Scan for the cell matching the given text and deliver its (X, Y) coordinate at center. 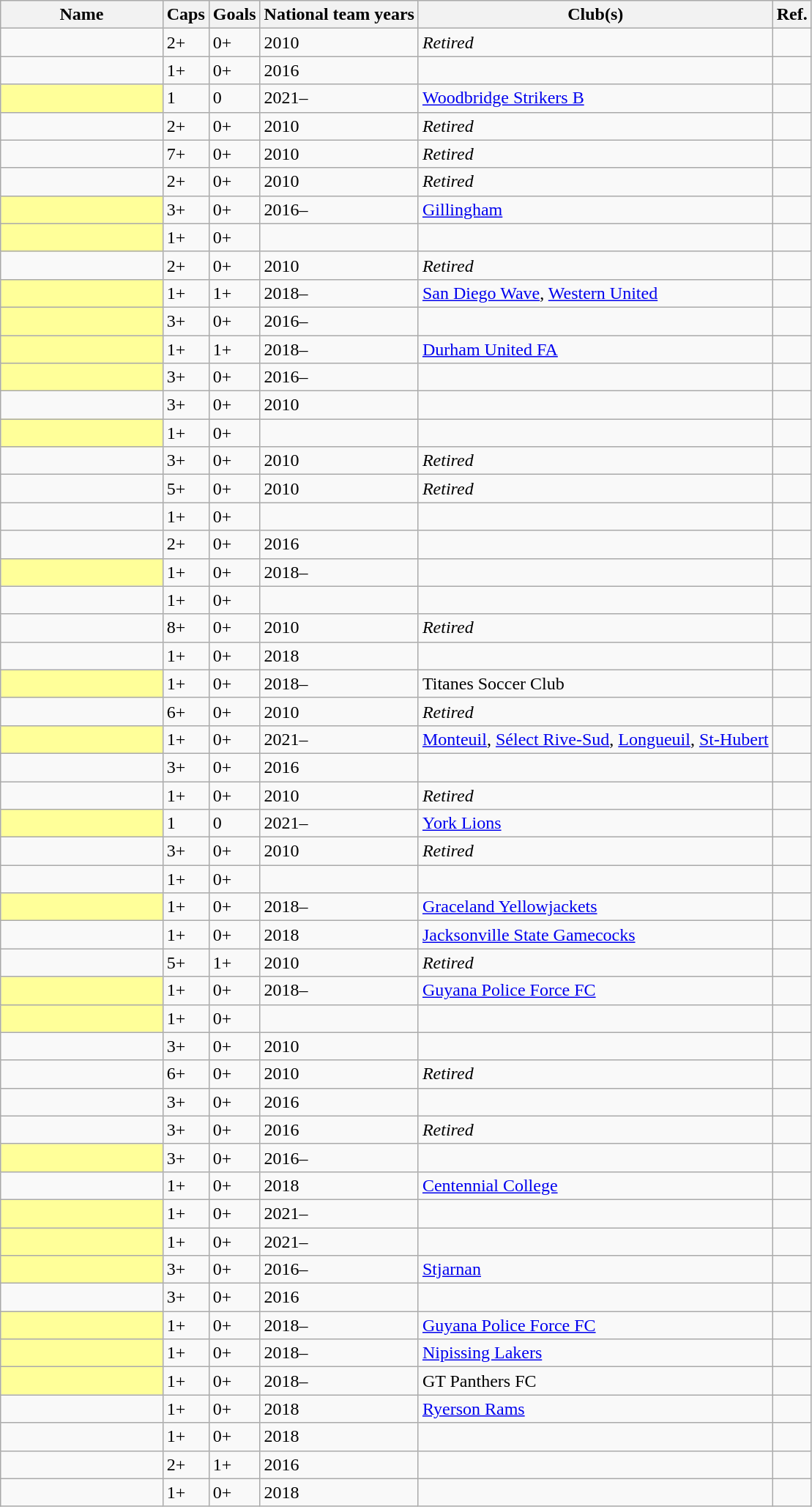
Monteuil, Sélect Rive-Sud, Longueuil, St-Hubert (595, 739)
Caps (186, 15)
Gillingham (595, 210)
Nipissing Lakers (595, 1353)
Centennial College (595, 1185)
Ryerson Rams (595, 1409)
Goals (234, 15)
Durham United FA (595, 349)
Name (82, 15)
Stjarnan (595, 1270)
Jacksonville State Gamecocks (595, 935)
Ref. (792, 15)
Woodbridge Strikers B (595, 98)
Club(s) (595, 15)
Titanes Soccer Club (595, 684)
GT Panthers FC (595, 1381)
York Lions (595, 823)
San Diego Wave, Western United (595, 293)
8+ (186, 628)
National team years (339, 15)
Graceland Yellowjackets (595, 907)
7+ (186, 154)
